Extract the [x, y] coordinate from the center of the cell holding the provided text.  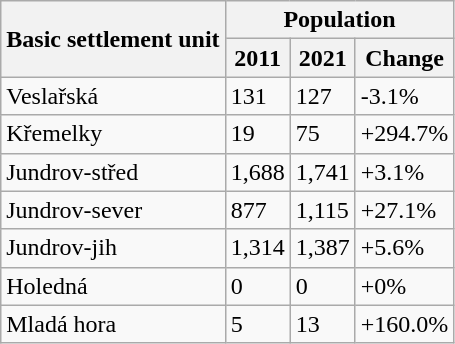
+5.6% [404, 248]
+3.1% [404, 172]
127 [322, 96]
Veslařská [113, 96]
1,688 [258, 172]
Jundrov-střed [113, 172]
1,741 [322, 172]
1,115 [322, 210]
+294.7% [404, 134]
2011 [258, 58]
1,314 [258, 248]
+0% [404, 286]
131 [258, 96]
877 [258, 210]
+160.0% [404, 324]
Jundrov-jih [113, 248]
13 [322, 324]
Mladá hora [113, 324]
Change [404, 58]
1,387 [322, 248]
+27.1% [404, 210]
-3.1% [404, 96]
2021 [322, 58]
19 [258, 134]
5 [258, 324]
Holedná [113, 286]
Population [340, 20]
Křemelky [113, 134]
Jundrov-sever [113, 210]
Basic settlement unit [113, 39]
75 [322, 134]
